Return (x, y) of the center of cell containing provided text 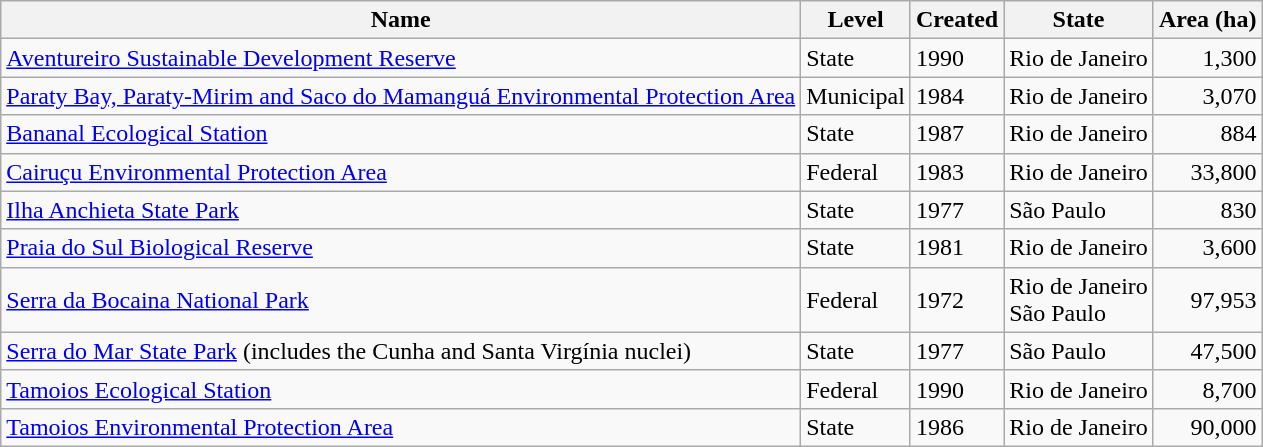
47,500 (1208, 351)
Tamoios Ecological Station (401, 389)
Ilha Anchieta State Park (401, 210)
Tamoios Environmental Protection Area (401, 427)
1981 (956, 248)
3,070 (1208, 96)
Paraty Bay, Paraty-Mirim and Saco do Mamanguá Environmental Protection Area (401, 96)
1984 (956, 96)
Praia do Sul Biological Reserve (401, 248)
Rio de JaneiroSão Paulo (1079, 300)
97,953 (1208, 300)
Level (856, 20)
3,600 (1208, 248)
1987 (956, 134)
830 (1208, 210)
Serra do Mar State Park (includes the Cunha and Santa Virgínia nuclei) (401, 351)
Name (401, 20)
90,000 (1208, 427)
Aventureiro Sustainable Development Reserve (401, 58)
1972 (956, 300)
Cairuçu Environmental Protection Area (401, 172)
884 (1208, 134)
8,700 (1208, 389)
1,300 (1208, 58)
Municipal (856, 96)
1983 (956, 172)
Created (956, 20)
33,800 (1208, 172)
Serra da Bocaina National Park (401, 300)
Area (ha) (1208, 20)
1986 (956, 427)
Bananal Ecological Station (401, 134)
